Return [x, y] of the center of cell containing provided text 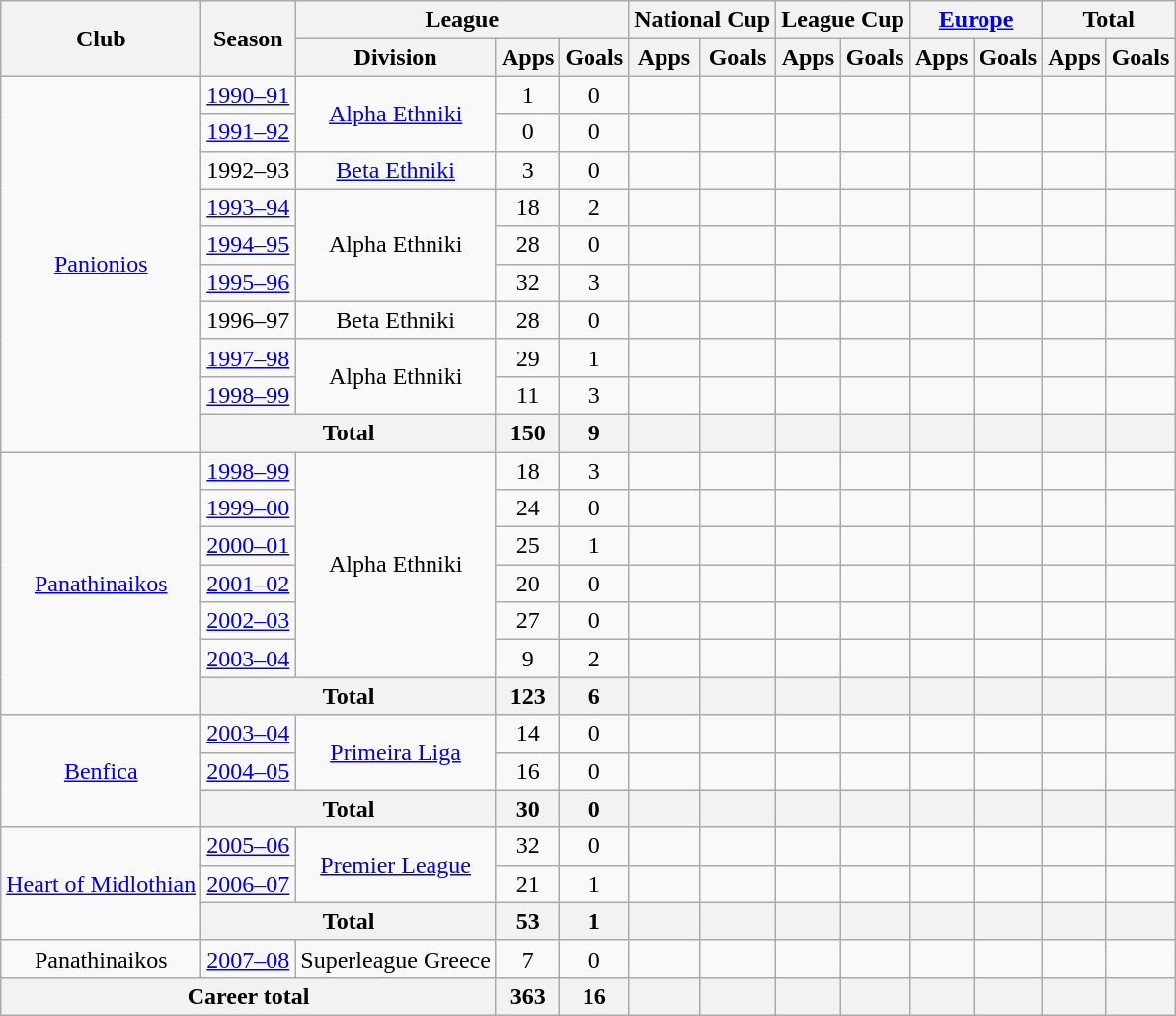
150 [527, 432]
Career total [249, 996]
Season [249, 39]
Primeira Liga [396, 752]
2000–01 [249, 546]
2007–08 [249, 959]
1995–96 [249, 282]
2002–03 [249, 621]
6 [594, 696]
123 [527, 696]
11 [527, 395]
1993–94 [249, 207]
2004–05 [249, 771]
1996–97 [249, 320]
Europe [976, 20]
25 [527, 546]
Panionios [101, 265]
League [462, 20]
Division [396, 57]
Benfica [101, 771]
21 [527, 884]
30 [527, 809]
2001–02 [249, 584]
1994–95 [249, 245]
2005–06 [249, 846]
1997–98 [249, 357]
2006–07 [249, 884]
24 [527, 508]
20 [527, 584]
7 [527, 959]
Heart of Midlothian [101, 884]
Premier League [396, 865]
Superleague Greece [396, 959]
27 [527, 621]
363 [527, 996]
1999–00 [249, 508]
29 [527, 357]
1991–92 [249, 132]
14 [527, 734]
53 [527, 921]
League Cup [843, 20]
Club [101, 39]
1990–91 [249, 95]
1992–93 [249, 170]
National Cup [703, 20]
